Scan for the cell matching the given text and deliver its (X, Y) coordinate at center. 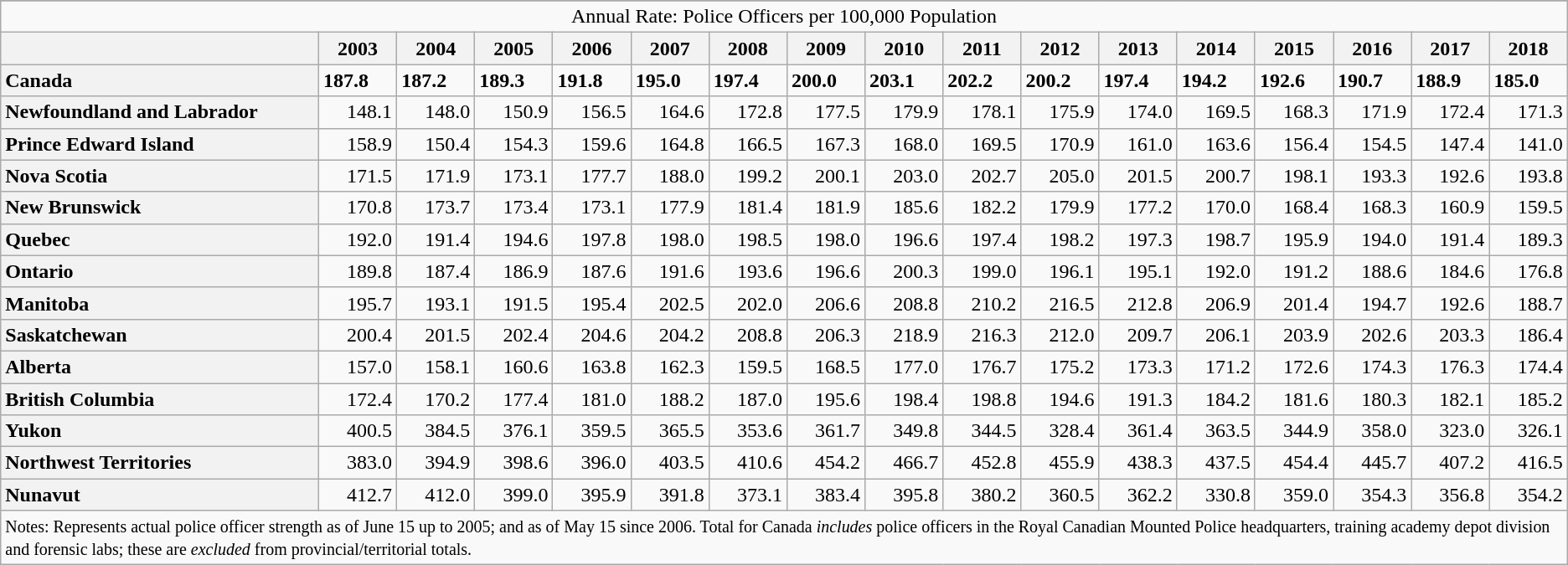
193.6 (747, 271)
2015 (1293, 49)
171.3 (1528, 112)
177.7 (591, 176)
200.7 (1216, 176)
438.3 (1137, 463)
209.7 (1137, 335)
395.8 (905, 495)
163.8 (591, 367)
2003 (357, 49)
197.8 (591, 239)
185.0 (1528, 80)
175.2 (1060, 367)
452.8 (982, 463)
2005 (514, 49)
330.8 (1216, 495)
358.0 (1372, 431)
Northwest Territories (160, 463)
187.6 (591, 271)
2007 (670, 49)
148.0 (436, 112)
403.5 (670, 463)
173.7 (436, 208)
198.5 (747, 239)
Yukon (160, 431)
206.3 (826, 335)
185.6 (905, 208)
160.6 (514, 367)
177.2 (1137, 208)
185.2 (1528, 399)
187.4 (436, 271)
175.9 (1060, 112)
170.8 (357, 208)
365.5 (670, 431)
202.0 (747, 303)
349.8 (905, 431)
Nova Scotia (160, 176)
158.9 (357, 144)
200.0 (826, 80)
216.5 (1060, 303)
391.8 (670, 495)
376.1 (514, 431)
181.6 (1293, 399)
163.6 (1216, 144)
200.2 (1060, 80)
188.9 (1451, 80)
2009 (826, 49)
199.0 (982, 271)
Annual Rate: Police Officers per 100,000 Population (784, 17)
398.6 (514, 463)
203.3 (1451, 335)
195.9 (1293, 239)
2011 (982, 49)
Saskatchewan (160, 335)
154.5 (1372, 144)
2016 (1372, 49)
394.9 (436, 463)
384.5 (436, 431)
195.1 (1137, 271)
361.4 (1137, 431)
150.9 (514, 112)
202.2 (982, 80)
158.1 (436, 367)
193.3 (1372, 176)
206.1 (1216, 335)
400.5 (357, 431)
171.2 (1216, 367)
193.1 (436, 303)
195.6 (826, 399)
141.0 (1528, 144)
Newfoundland and Labrador (160, 112)
360.5 (1060, 495)
168.5 (826, 367)
202.7 (982, 176)
466.7 (905, 463)
2006 (591, 49)
Ontario (160, 271)
216.3 (982, 335)
2010 (905, 49)
197.3 (1137, 239)
188.6 (1372, 271)
202.5 (670, 303)
172.6 (1293, 367)
204.2 (670, 335)
212.8 (1137, 303)
168.4 (1293, 208)
164.8 (670, 144)
412.7 (357, 495)
British Columbia (160, 399)
353.6 (747, 431)
373.1 (747, 495)
184.6 (1451, 271)
176.7 (982, 367)
194.2 (1216, 80)
160.9 (1451, 208)
191.6 (670, 271)
194.0 (1372, 239)
359.5 (591, 431)
190.7 (1372, 80)
156.5 (591, 112)
344.9 (1293, 431)
176.8 (1528, 271)
181.9 (826, 208)
2013 (1137, 49)
410.6 (747, 463)
2012 (1060, 49)
328.4 (1060, 431)
178.1 (982, 112)
383.4 (826, 495)
200.3 (905, 271)
182.2 (982, 208)
172.8 (747, 112)
383.0 (357, 463)
356.8 (1451, 495)
174.0 (1137, 112)
191.5 (514, 303)
455.9 (1060, 463)
326.1 (1528, 431)
188.0 (670, 176)
187.8 (357, 80)
198.1 (1293, 176)
2014 (1216, 49)
191.3 (1137, 399)
198.2 (1060, 239)
437.5 (1216, 463)
195.7 (357, 303)
416.5 (1528, 463)
164.6 (670, 112)
Manitoba (160, 303)
177.5 (826, 112)
Prince Edward Island (160, 144)
210.2 (982, 303)
201.4 (1293, 303)
399.0 (514, 495)
2004 (436, 49)
359.0 (1293, 495)
Alberta (160, 367)
Nunavut (160, 495)
170.2 (436, 399)
186.4 (1528, 335)
323.0 (1451, 431)
Quebec (160, 239)
200.1 (826, 176)
189.8 (357, 271)
198.7 (1216, 239)
177.9 (670, 208)
174.3 (1372, 367)
170.0 (1216, 208)
173.4 (514, 208)
154.3 (514, 144)
156.4 (1293, 144)
354.2 (1528, 495)
148.1 (357, 112)
177.4 (514, 399)
206.9 (1216, 303)
354.3 (1372, 495)
159.6 (591, 144)
396.0 (591, 463)
171.5 (357, 176)
407.2 (1451, 463)
Canada (160, 80)
161.0 (1137, 144)
362.2 (1137, 495)
157.0 (357, 367)
194.7 (1372, 303)
150.4 (436, 144)
200.4 (357, 335)
454.2 (826, 463)
184.2 (1216, 399)
445.7 (1372, 463)
206.6 (826, 303)
181.4 (747, 208)
176.3 (1451, 367)
212.0 (1060, 335)
203.1 (905, 80)
191.2 (1293, 271)
173.3 (1137, 367)
182.1 (1451, 399)
166.5 (747, 144)
180.3 (1372, 399)
174.4 (1528, 367)
203.0 (905, 176)
188.7 (1528, 303)
199.2 (747, 176)
361.7 (826, 431)
193.8 (1528, 176)
202.6 (1372, 335)
202.4 (514, 335)
2018 (1528, 49)
188.2 (670, 399)
162.3 (670, 367)
412.0 (436, 495)
195.4 (591, 303)
344.5 (982, 431)
198.8 (982, 399)
187.2 (436, 80)
191.8 (591, 80)
181.0 (591, 399)
168.0 (905, 144)
218.9 (905, 335)
205.0 (1060, 176)
170.9 (1060, 144)
363.5 (1216, 431)
New Brunswick (160, 208)
2017 (1451, 49)
177.0 (905, 367)
198.4 (905, 399)
167.3 (826, 144)
187.0 (747, 399)
395.9 (591, 495)
204.6 (591, 335)
2008 (747, 49)
380.2 (982, 495)
195.0 (670, 80)
196.1 (1060, 271)
454.4 (1293, 463)
203.9 (1293, 335)
186.9 (514, 271)
147.4 (1451, 144)
